For the text-containing cell, return its midpoint in [x, y] coordinate format. 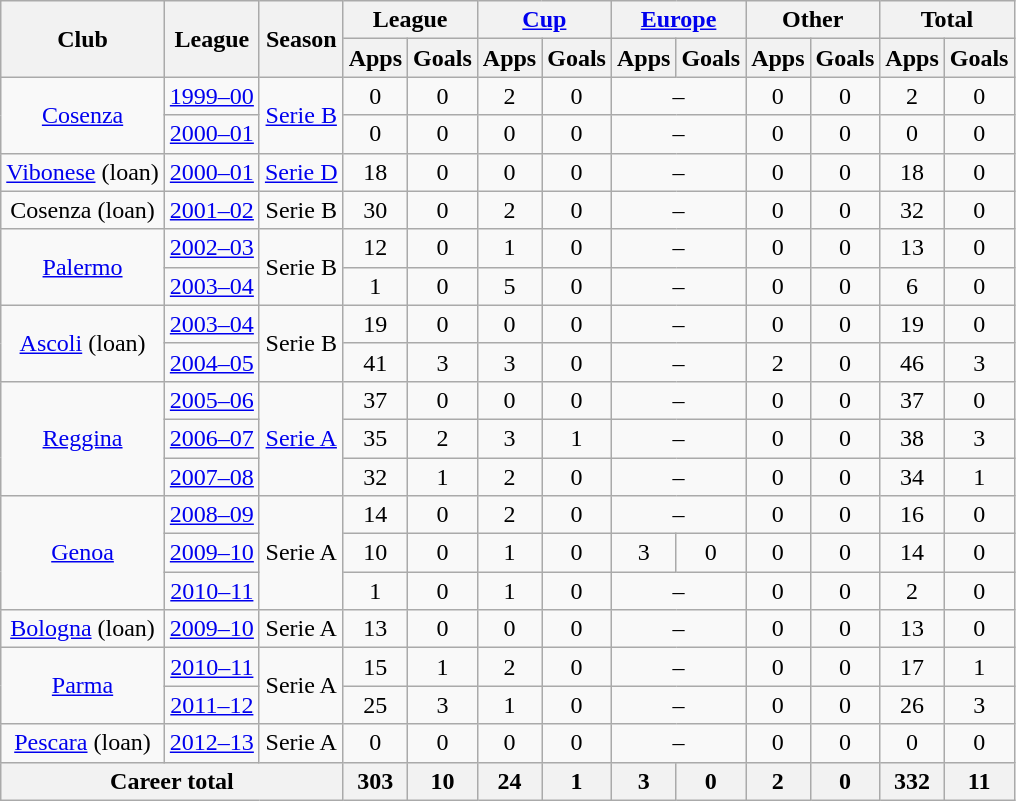
2006–07 [212, 438]
38 [912, 438]
24 [509, 781]
332 [912, 781]
Other [813, 20]
Serie D [301, 172]
2005–06 [212, 400]
Ascoli (loan) [83, 343]
Vibonese (loan) [83, 172]
Season [301, 39]
25 [375, 705]
Cosenza (loan) [83, 210]
2001–02 [212, 210]
Bologna (loan) [83, 629]
Total [947, 20]
Parma [83, 686]
2008–09 [212, 515]
Cup [544, 20]
Pescara (loan) [83, 743]
1999–00 [212, 96]
46 [912, 362]
2011–12 [212, 705]
Cosenza [83, 115]
Europe [678, 20]
2007–08 [212, 477]
12 [375, 248]
35 [375, 438]
17 [912, 667]
303 [375, 781]
2004–05 [212, 362]
5 [509, 286]
2002–03 [212, 248]
Palermo [83, 267]
Reggina [83, 438]
30 [375, 210]
Genoa [83, 553]
41 [375, 362]
34 [912, 477]
26 [912, 705]
Club [83, 39]
15 [375, 667]
16 [912, 515]
2012–13 [212, 743]
Career total [172, 781]
6 [912, 286]
11 [979, 781]
